Return [x, y] of the center of cell containing provided text 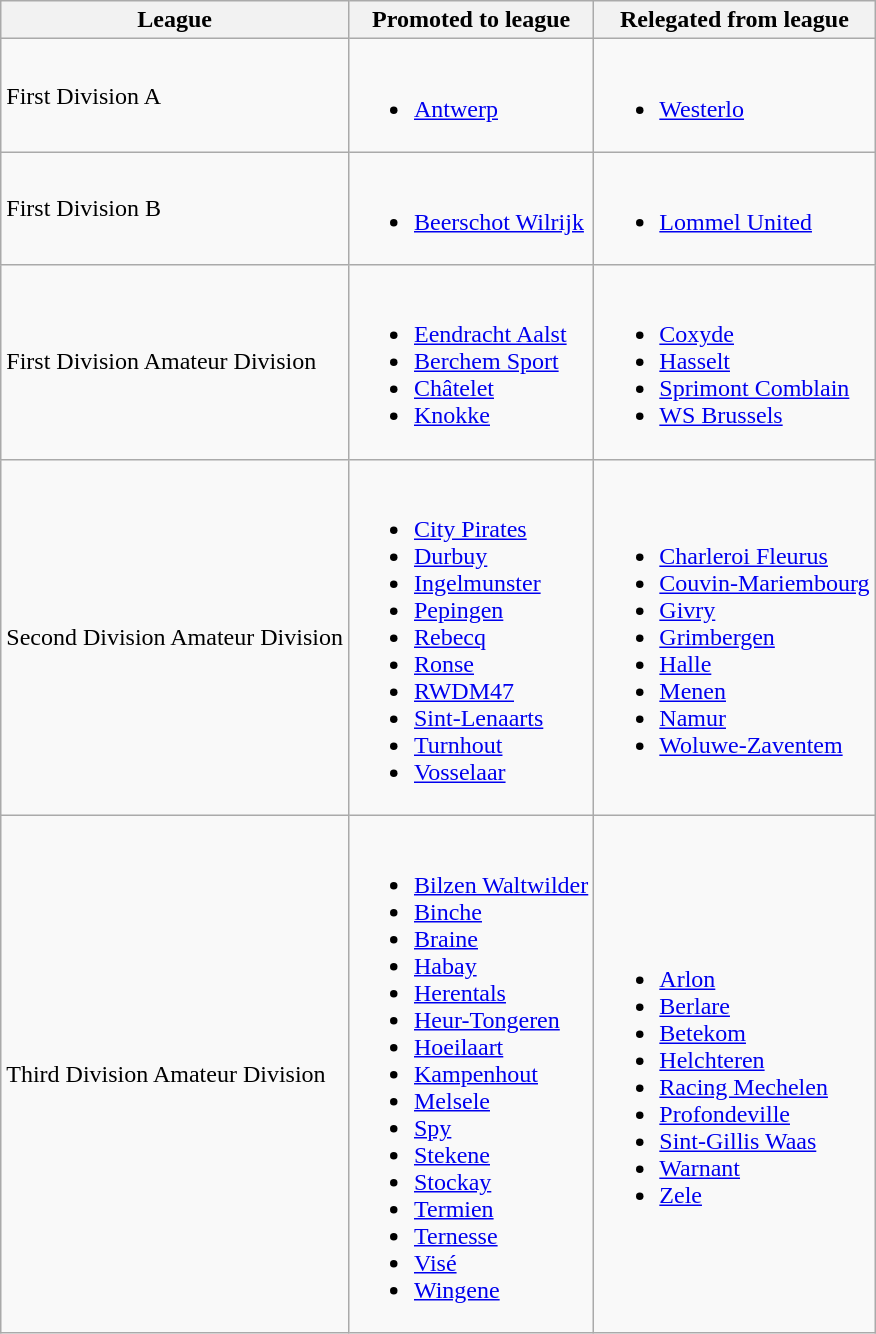
Beerschot Wilrijk [470, 208]
Antwerp [470, 96]
Promoted to league [470, 20]
City PiratesDurbuyIngelmunsterPepingenRebecqRonseRWDM47Sint-LenaartsTurnhoutVosselaar [470, 637]
CoxydeHasseltSprimont ComblainWS Brussels [734, 362]
First Division Amateur Division [175, 362]
Second Division Amateur Division [175, 637]
Charleroi FleurusCouvin-MariembourgGivryGrimbergenHalleMenenNamurWoluwe-Zaventem [734, 637]
First Division B [175, 208]
Relegated from league [734, 20]
Westerlo [734, 96]
Lommel United [734, 208]
ArlonBerlareBetekomHelchterenRacing MechelenProfondevilleSint-Gillis WaasWarnantZele [734, 1074]
Third Division Amateur Division [175, 1074]
Bilzen WaltwilderBincheBraineHabayHerentalsHeur-TongerenHoeilaartKampenhoutMelseleSpyStekeneStockayTermienTernesseViséWingene [470, 1074]
League [175, 20]
First Division A [175, 96]
Eendracht AalstBerchem SportChâteletKnokke [470, 362]
